Output the (x, y) coordinate of the center of the cell containing the given text.  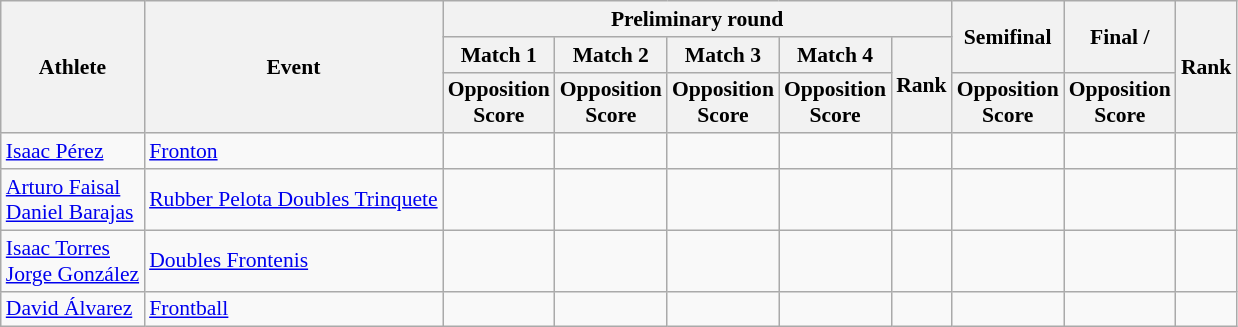
Isaac Pérez (72, 152)
Frontball (294, 309)
Match 3 (723, 55)
Match 4 (835, 55)
Match 1 (499, 55)
Final / (1120, 36)
Event (294, 67)
Semifinal (1008, 36)
Doubles Frontenis (294, 260)
Rubber Pelota Doubles Trinquete (294, 200)
Fronton (294, 152)
David Álvarez (72, 309)
Preliminary round (698, 19)
Isaac TorresJorge González (72, 260)
Arturo FaisalDaniel Barajas (72, 200)
Match 2 (611, 55)
Athlete (72, 67)
